For the text-containing cell, return its midpoint in (X, Y) coordinate format. 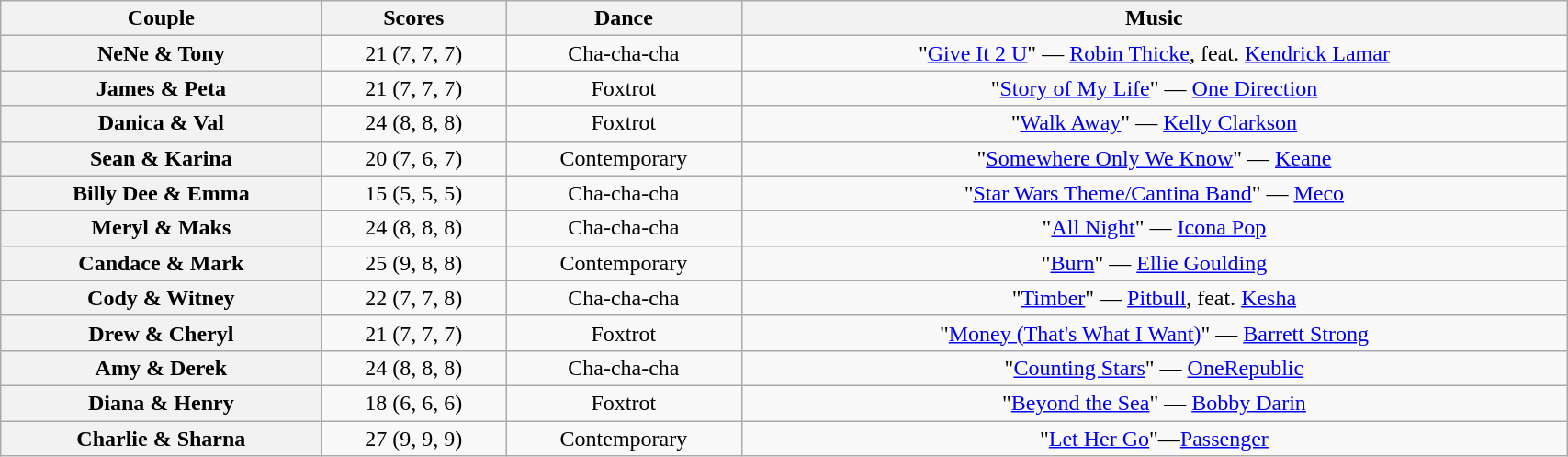
Drew & Cheryl (162, 333)
"Give It 2 U" — Robin Thicke, feat. Kendrick Lamar (1154, 53)
"Beyond the Sea" — Bobby Darin (1154, 403)
Billy Dee & Emma (162, 193)
Danica & Val (162, 123)
"Counting Stars" — OneRepublic (1154, 368)
"Walk Away" — Kelly Clarkson (1154, 123)
"Timber" — Pitbull, feat. Kesha (1154, 298)
22 (7, 7, 8) (413, 298)
James & Peta (162, 88)
"Star Wars Theme/Cantina Band" — Meco (1154, 193)
"Money (That's What I Want)" — Barrett Strong (1154, 333)
25 (9, 8, 8) (413, 263)
Couple (162, 18)
Cody & Witney (162, 298)
Sean & Karina (162, 158)
NeNe & Tony (162, 53)
"Somewhere Only We Know" — Keane (1154, 158)
27 (9, 9, 9) (413, 439)
18 (6, 6, 6) (413, 403)
"All Night" — Icona Pop (1154, 228)
Scores (413, 18)
Dance (625, 18)
Music (1154, 18)
15 (5, 5, 5) (413, 193)
Diana & Henry (162, 403)
"Let Her Go"—Passenger (1154, 439)
Meryl & Maks (162, 228)
"Story of My Life" — One Direction (1154, 88)
20 (7, 6, 7) (413, 158)
Candace & Mark (162, 263)
"Burn" — Ellie Goulding (1154, 263)
Charlie & Sharna (162, 439)
Amy & Derek (162, 368)
